Determine the [x, y] coordinate at the center of the cell enclosing the given text.  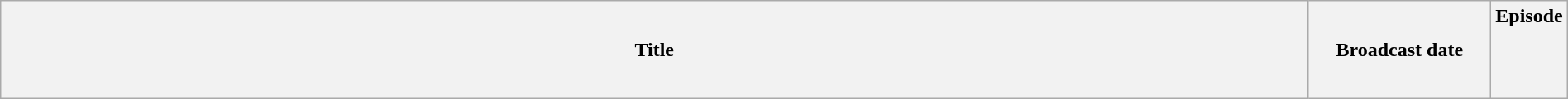
Broadcast date [1399, 49]
Title [655, 49]
Episode [1529, 49]
